Determine the [X, Y] coordinate at the center of the cell enclosing the given text.  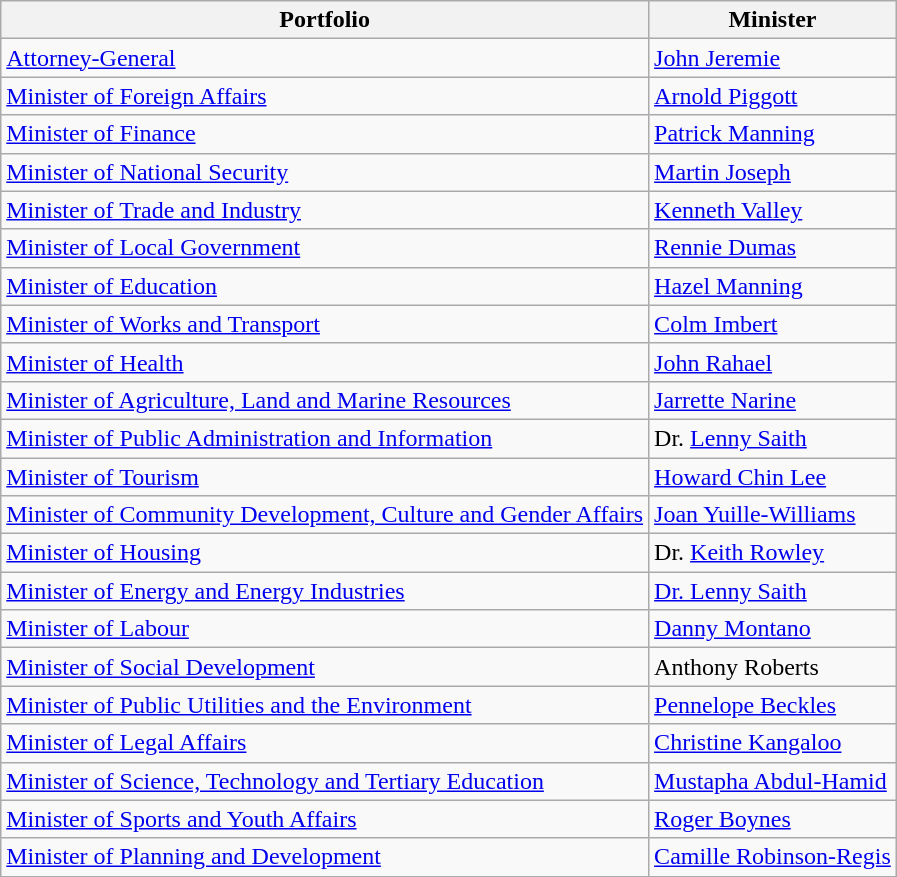
Mustapha Abdul-Hamid [773, 781]
Danny Montano [773, 629]
Attorney-General [325, 58]
Portfolio [325, 20]
Minister of Foreign Affairs [325, 96]
Dr. Keith Rowley [773, 553]
Christine Kangaloo [773, 743]
Minister of Planning and Development [325, 857]
Minister of National Security [325, 172]
Minister of Tourism [325, 477]
Minister [773, 20]
Camille Robinson-Regis [773, 857]
Minister of Housing [325, 553]
Minister of Education [325, 286]
Minister of Agriculture, Land and Marine Resources [325, 400]
Joan Yuille-Williams [773, 515]
Minister of Social Development [325, 667]
Rennie Dumas [773, 248]
Pennelope Beckles [773, 705]
Minister of Public Administration and Information [325, 438]
Martin Joseph [773, 172]
Kenneth Valley [773, 210]
Minister of Trade and Industry [325, 210]
Minister of Legal Affairs [325, 743]
Minister of Local Government [325, 248]
Minister of Energy and Energy Industries [325, 591]
Colm Imbert [773, 324]
Minister of Community Development, Culture and Gender Affairs [325, 515]
Patrick Manning [773, 134]
Anthony Roberts [773, 667]
Minister of Labour [325, 629]
Minister of Science, Technology and Tertiary Education [325, 781]
Roger Boynes [773, 819]
Minister of Sports and Youth Affairs [325, 819]
Jarrette Narine [773, 400]
John Jeremie [773, 58]
Minister of Health [325, 362]
Minister of Finance [325, 134]
Arnold Piggott [773, 96]
John Rahael [773, 362]
Hazel Manning [773, 286]
Minister of Public Utilities and the Environment [325, 705]
Minister of Works and Transport [325, 324]
Howard Chin Lee [773, 477]
